Return the [X, Y] coordinate for the center point of the cell that contains the specified text.  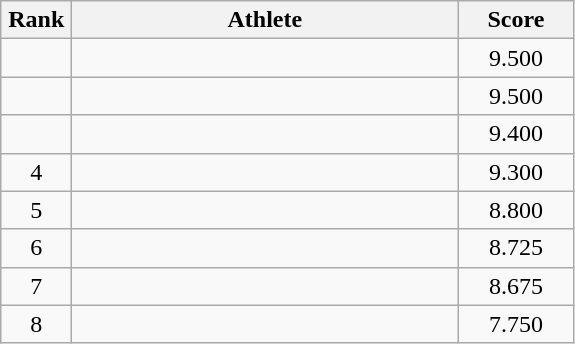
Athlete [265, 20]
9.300 [516, 172]
Score [516, 20]
8.675 [516, 286]
9.400 [516, 134]
7 [36, 286]
8.800 [516, 210]
8 [36, 324]
4 [36, 172]
7.750 [516, 324]
Rank [36, 20]
5 [36, 210]
6 [36, 248]
8.725 [516, 248]
